Find where the given text appears and provide that cell's center as [x, y] coordinate. 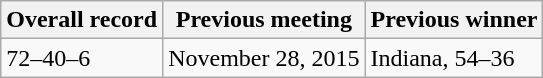
Previous meeting [264, 20]
Previous winner [454, 20]
Indiana, 54–36 [454, 58]
72–40–6 [82, 58]
November 28, 2015 [264, 58]
Overall record [82, 20]
